Return the [X, Y] coordinate for the center point of the cell that contains the specified text.  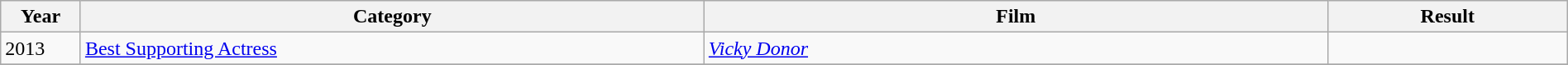
Year [41, 17]
2013 [41, 48]
Best Supporting Actress [392, 48]
Film [1016, 17]
Category [392, 17]
Result [1447, 17]
Vicky Donor [1016, 48]
